Return the [X, Y] coordinate for the center point of the cell that contains the specified text.  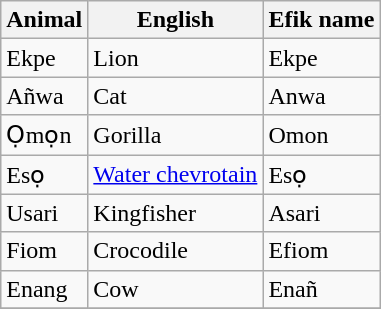
Usari [44, 213]
English [176, 20]
Enañ [322, 289]
Añwa [44, 96]
Lion [176, 58]
Water chevrotain [176, 174]
Animal [44, 20]
Cat [176, 96]
Efik name [322, 20]
Asari [322, 213]
Anwa [322, 96]
Fiom [44, 251]
Ọmọn [44, 135]
Gorilla [176, 135]
Crocodile [176, 251]
Cow [176, 289]
Omon [322, 135]
Enang [44, 289]
Kingfisher [176, 213]
Efiom [322, 251]
